Return the (X, Y) coordinate for the center point of the cell that contains the specified text.  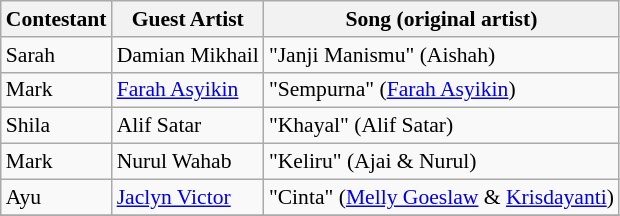
Guest Artist (188, 19)
Ayu (56, 197)
"Khayal" (Alif Satar) (442, 126)
Alif Satar (188, 126)
"Cinta" (Melly Goeslaw & Krisdayanti) (442, 197)
Sarah (56, 55)
"Sempurna" (Farah Asyikin) (442, 90)
Contestant (56, 19)
"Keliru" (Ajai & Nurul) (442, 162)
Jaclyn Victor (188, 197)
Damian Mikhail (188, 55)
Song (original artist) (442, 19)
"Janji Manismu" (Aishah) (442, 55)
Farah Asyikin (188, 90)
Shila (56, 126)
Nurul Wahab (188, 162)
